For the text-containing cell, return its midpoint in [X, Y] coordinate format. 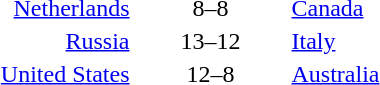
13–12 [210, 41]
